Return (X, Y) of the center of cell containing provided text 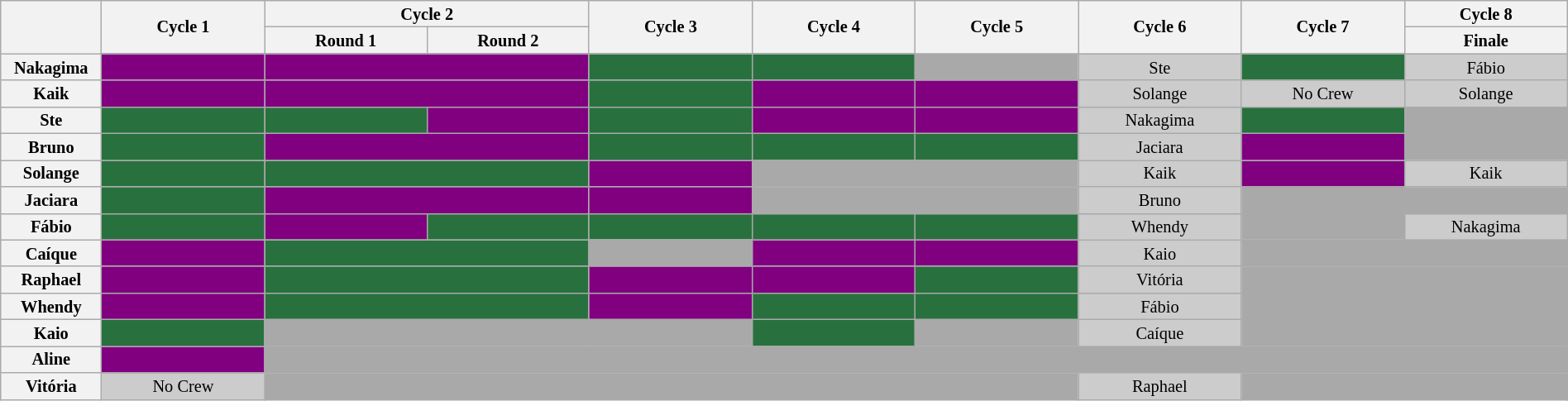
Round 2 (508, 40)
Cycle 4 (834, 26)
Cycle 3 (670, 26)
Round 1 (346, 40)
Aline (51, 359)
Finale (1485, 40)
Cycle 2 (427, 13)
Cycle 7 (1323, 26)
Cycle 1 (184, 26)
Cycle 5 (997, 26)
Cycle 8 (1485, 13)
Cycle 6 (1159, 26)
